Pinpoint the cell where the given text exists, returning its [X, Y] midpoint coordinate. 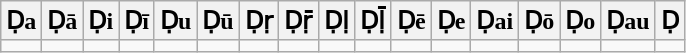
Ḍḹ [374, 21]
Ḍo [580, 21]
Ḍau [628, 21]
Ḍḷ [336, 21]
Ḍe [451, 21]
Ḍē [411, 21]
Ḍai [495, 21]
Ḍī [137, 21]
Ḍ [670, 21]
Ḍi [101, 21]
Ḍṝ [299, 21]
Ḍū [218, 21]
Ḍā [62, 21]
Ḍō [540, 21]
Ḍṛ [259, 21]
Ḍu [175, 21]
Ḍa [22, 21]
